Output the [X, Y] coordinate of the center of the cell containing the given text.  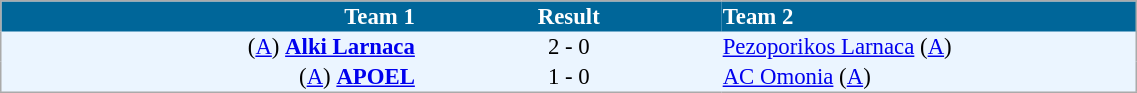
1 - 0 [568, 77]
AC Omonia (A) [929, 77]
Team 1 [209, 16]
Pezoporikos Larnaca (A) [929, 47]
Team 2 [929, 16]
Result [568, 16]
(A) APOEL [209, 77]
(A) Alki Larnaca [209, 47]
2 - 0 [568, 47]
